Provide the [X, Y] coordinate of the cell's center where the given text is located.  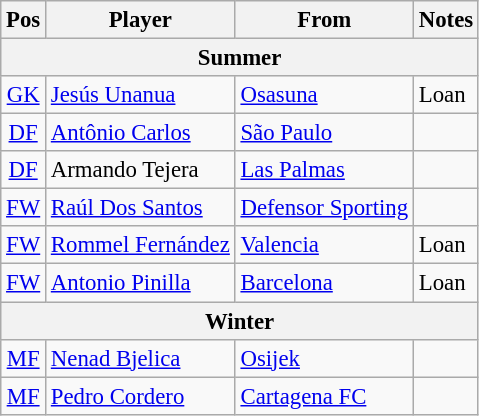
Armando Tejera [141, 170]
Barcelona [324, 283]
Pedro Cordero [141, 396]
GK [24, 95]
Winter [240, 321]
Nenad Bjelica [141, 358]
Pos [24, 20]
Defensor Sporting [324, 208]
Antonio Pinilla [141, 283]
Raúl Dos Santos [141, 208]
Player [141, 20]
Osasuna [324, 95]
Jesús Unanua [141, 95]
Valencia [324, 245]
Antônio Carlos [141, 133]
Summer [240, 58]
São Paulo [324, 133]
Rommel Fernández [141, 245]
Osijek [324, 358]
Cartagena FC [324, 396]
Notes [446, 20]
Las Palmas [324, 170]
From [324, 20]
